For the text-containing cell, return its midpoint in (x, y) coordinate format. 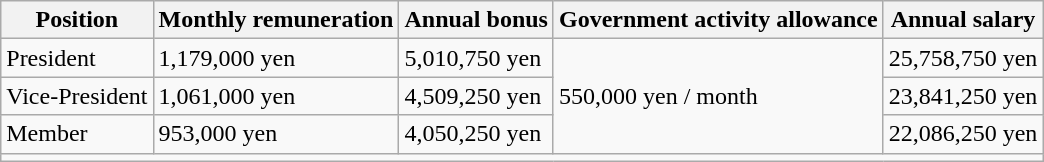
5,010,750 yen (476, 58)
President (77, 58)
Position (77, 20)
Government activity allowance (718, 20)
25,758,750 yen (963, 58)
Member (77, 134)
1,179,000 yen (276, 58)
953,000 yen (276, 134)
22,086,250 yen (963, 134)
Annual bonus (476, 20)
23,841,250 yen (963, 96)
Vice-President (77, 96)
4,509,250 yen (476, 96)
550,000 yen / month (718, 96)
4,050,250 yen (476, 134)
Monthly remuneration (276, 20)
Annual salary (963, 20)
1,061,000 yen (276, 96)
